Detect which cell encompasses the target text, then output its [x, y] center coordinate. 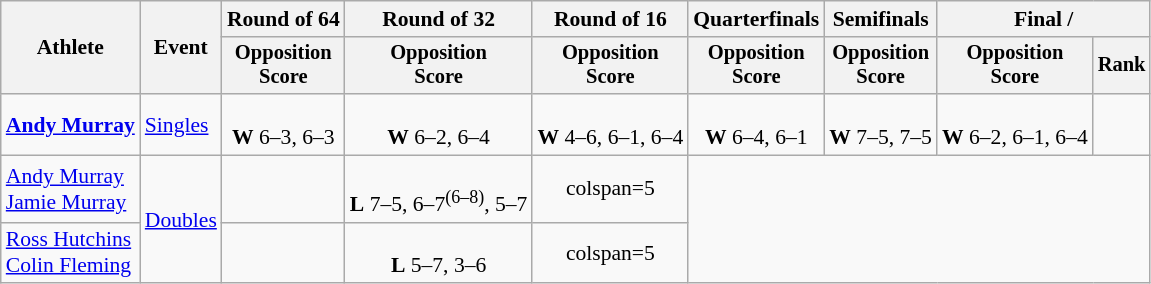
Round of 32 [439, 19]
Round of 16 [610, 19]
L 7–5, 6–7(6–8), 5–7 [439, 190]
W 6–2, 6–1, 6–4 [1015, 124]
W 6–2, 6–4 [439, 124]
Quarterfinals [756, 19]
L 5–7, 3–6 [439, 252]
Rank [1122, 66]
Ross HutchinsColin Fleming [70, 252]
Event [181, 48]
W 7–5, 7–5 [880, 124]
W 6–3, 6–3 [284, 124]
Semifinals [880, 19]
Andy Murray [70, 124]
Singles [181, 124]
Athlete [70, 48]
W 4–6, 6–1, 6–4 [610, 124]
Final / [1044, 19]
Doubles [181, 220]
Andy MurrayJamie Murray [70, 190]
Round of 64 [284, 19]
W 6–4, 6–1 [756, 124]
